From the cell containing the given text, extract its center point as [X, Y] coordinate. 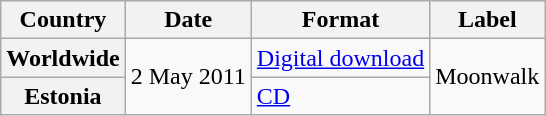
Estonia [63, 96]
Country [63, 20]
Format [340, 20]
Digital download [340, 58]
Moonwalk [488, 77]
2 May 2011 [188, 77]
Label [488, 20]
Worldwide [63, 58]
Date [188, 20]
CD [340, 96]
